For the text-containing cell, return its midpoint in [x, y] coordinate format. 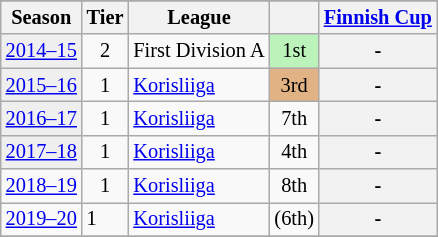
2017–18 [42, 152]
2019–20 [42, 219]
2015–16 [42, 85]
8th [294, 186]
(6th) [294, 219]
2014–15 [42, 51]
2 [106, 51]
4th [294, 152]
Season [42, 17]
Tier [106, 17]
3rd [294, 85]
First Division A [198, 51]
2016–17 [42, 118]
League [198, 17]
7th [294, 118]
2018–19 [42, 186]
1st [294, 51]
Finnish Cup [378, 17]
